Return (X, Y) of the center of cell containing provided text 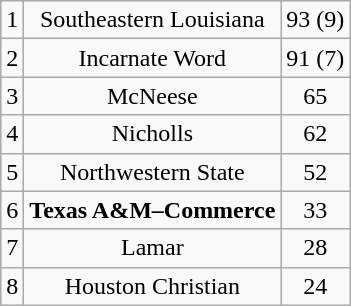
91 (7) (316, 58)
3 (12, 96)
Nicholls (152, 134)
Incarnate Word (152, 58)
6 (12, 210)
8 (12, 286)
Texas A&M–Commerce (152, 210)
65 (316, 96)
62 (316, 134)
1 (12, 20)
2 (12, 58)
Lamar (152, 248)
Southeastern Louisiana (152, 20)
4 (12, 134)
24 (316, 286)
52 (316, 172)
Houston Christian (152, 286)
93 (9) (316, 20)
McNeese (152, 96)
28 (316, 248)
Northwestern State (152, 172)
5 (12, 172)
7 (12, 248)
33 (316, 210)
